Detect which cell encompasses the target text, then output its (x, y) center coordinate. 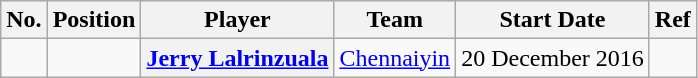
No. (24, 20)
Ref (672, 20)
Player (238, 20)
Start Date (553, 20)
Chennaiyin (395, 58)
20 December 2016 (553, 58)
Position (94, 20)
Jerry Lalrinzuala (238, 58)
Team (395, 20)
